Output the [x, y] coordinate of the center of the cell containing the given text.  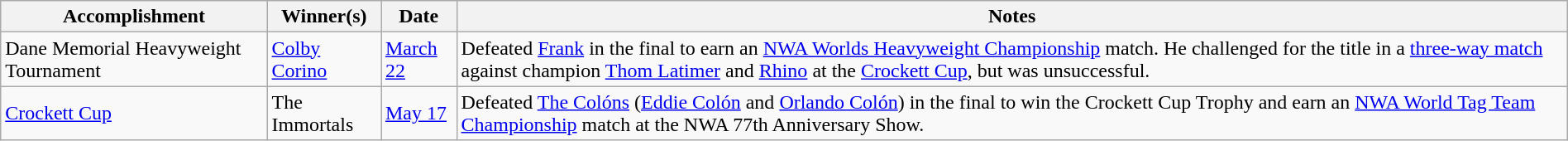
The Immortals [324, 113]
Date [418, 17]
Crockett Cup [134, 113]
May 17 [418, 113]
March 22 [418, 60]
Colby Corino [324, 60]
Accomplishment [134, 17]
Notes [1012, 17]
Dane Memorial Heavyweight Tournament [134, 60]
Winner(s) [324, 17]
